Locate the cell with the specified text and output its [x, y] center coordinate. 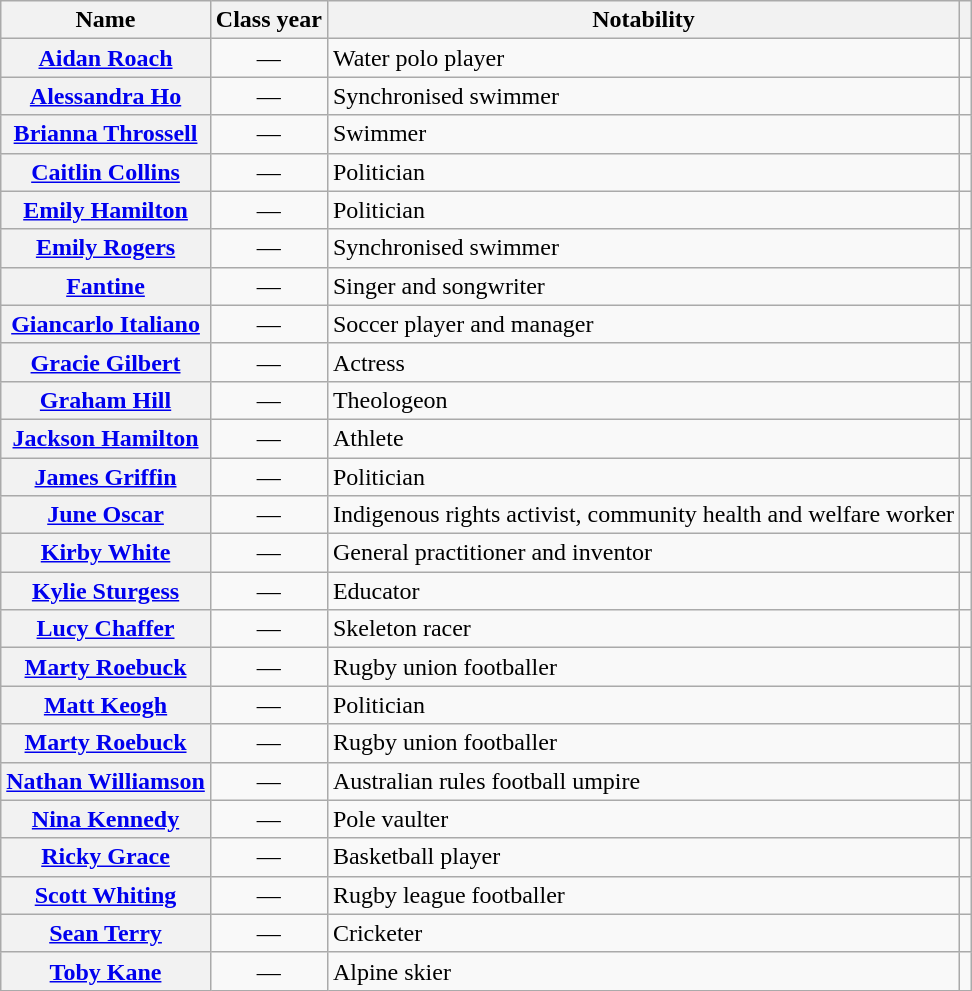
Australian rules football umpire [643, 781]
Nathan Williamson [106, 781]
Rugby league footballer [643, 895]
Athlete [643, 438]
Emily Hamilton [106, 210]
Water polo player [643, 58]
Nina Kennedy [106, 819]
Swimmer [643, 134]
Graham Hill [106, 400]
Ricky Grace [106, 857]
Alpine skier [643, 971]
Kylie Sturgess [106, 591]
Cricketer [643, 933]
Educator [643, 591]
Soccer player and manager [643, 324]
Jackson Hamilton [106, 438]
Theologeon [643, 400]
Notability [643, 20]
Gracie Gilbert [106, 362]
Pole vaulter [643, 819]
Scott Whiting [106, 895]
Actress [643, 362]
Matt Keogh [106, 705]
June Oscar [106, 515]
Toby Kane [106, 971]
Aidan Roach [106, 58]
Kirby White [106, 553]
Alessandra Ho [106, 96]
James Griffin [106, 477]
Singer and songwriter [643, 286]
Emily Rogers [106, 248]
Caitlin Collins [106, 172]
Name [106, 20]
Sean Terry [106, 933]
General practitioner and inventor [643, 553]
Basketball player [643, 857]
Class year [268, 20]
Indigenous rights activist, community health and welfare worker [643, 515]
Fantine [106, 286]
Giancarlo Italiano [106, 324]
Lucy Chaffer [106, 629]
Brianna Throssell [106, 134]
Skeleton racer [643, 629]
